Pinpoint the cell where the given text exists, returning its (X, Y) midpoint coordinate. 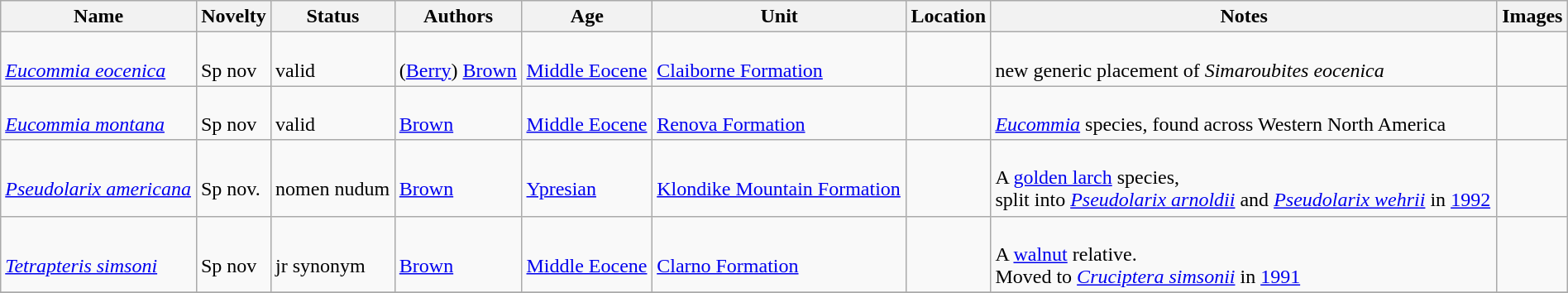
Eucommia eocenica (99, 60)
Ypresian (587, 178)
Clarno Formation (779, 254)
new generic placement of Simaroubites eocenica (1244, 60)
A golden larch species, split into Pseudolarix arnoldii and Pseudolarix wehrii in 1992 (1244, 178)
Pseudolarix americana (99, 178)
(Berry) Brown (458, 60)
Eucommia montana (99, 113)
Name (99, 17)
Sp nov. (233, 178)
Klondike Mountain Formation (779, 178)
Images (1532, 17)
Notes (1244, 17)
Unit (779, 17)
Status (333, 17)
jr synonym (333, 254)
nomen nudum (333, 178)
Renova Formation (779, 113)
Novelty (233, 17)
Location (949, 17)
Tetrapteris simsoni (99, 254)
Eucommia species, found across Western North America (1244, 113)
A walnut relative. Moved to Cruciptera simsonii in 1991 (1244, 254)
Authors (458, 17)
Age (587, 17)
Claiborne Formation (779, 60)
